Locate the cell with the specified text and output its [X, Y] center coordinate. 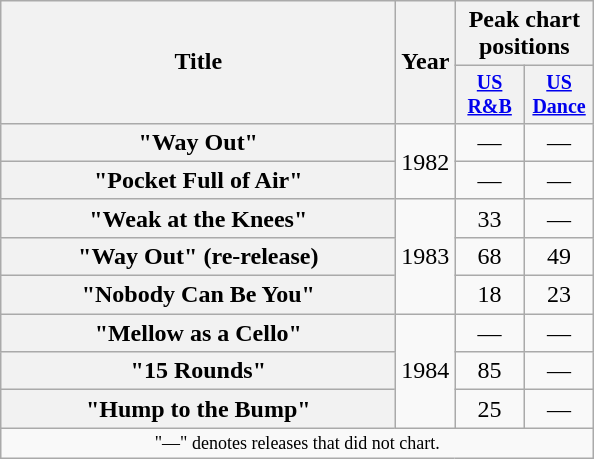
"Weak at the Knees" [198, 218]
Peak chart positions [524, 34]
"15 Rounds" [198, 371]
25 [490, 409]
"Pocket Full of Air" [198, 180]
1982 [426, 161]
Year [426, 62]
"Way Out" (re-release) [198, 256]
23 [558, 295]
49 [558, 256]
1983 [426, 256]
"Way Out" [198, 142]
US R&B [490, 94]
"Mellow as a Cello" [198, 333]
1984 [426, 371]
68 [490, 256]
"Nobody Can Be You" [198, 295]
33 [490, 218]
US Dance [558, 94]
"Hump to the Bump" [198, 409]
"—" denotes releases that did not chart. [298, 444]
Title [198, 62]
85 [490, 371]
18 [490, 295]
